Search for the cell housing the specified text and yield its [X, Y] center coordinate. 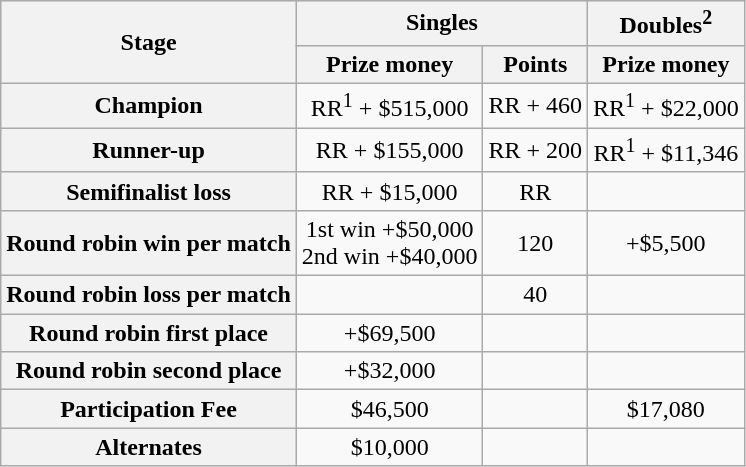
Round robin loss per match [149, 295]
Stage [149, 42]
Round robin win per match [149, 244]
RR1 + $11,346 [666, 150]
RR1 + $515,000 [390, 106]
Doubles2 [666, 24]
Round robin second place [149, 371]
Runner-up [149, 150]
Participation Fee [149, 409]
Semifinalist loss [149, 191]
RR + $15,000 [390, 191]
RR + 460 [536, 106]
1st win +$50,0002nd win +$40,000 [390, 244]
+$5,500 [666, 244]
Points [536, 64]
+$32,000 [390, 371]
$46,500 [390, 409]
RR + 200 [536, 150]
RR1 + $22,000 [666, 106]
120 [536, 244]
Alternates [149, 447]
$17,080 [666, 409]
$10,000 [390, 447]
RR + $155,000 [390, 150]
Round robin first place [149, 333]
40 [536, 295]
Champion [149, 106]
RR [536, 191]
+$69,500 [390, 333]
Singles [442, 24]
